Return the (X, Y) coordinate for the center point of the cell that contains the specified text.  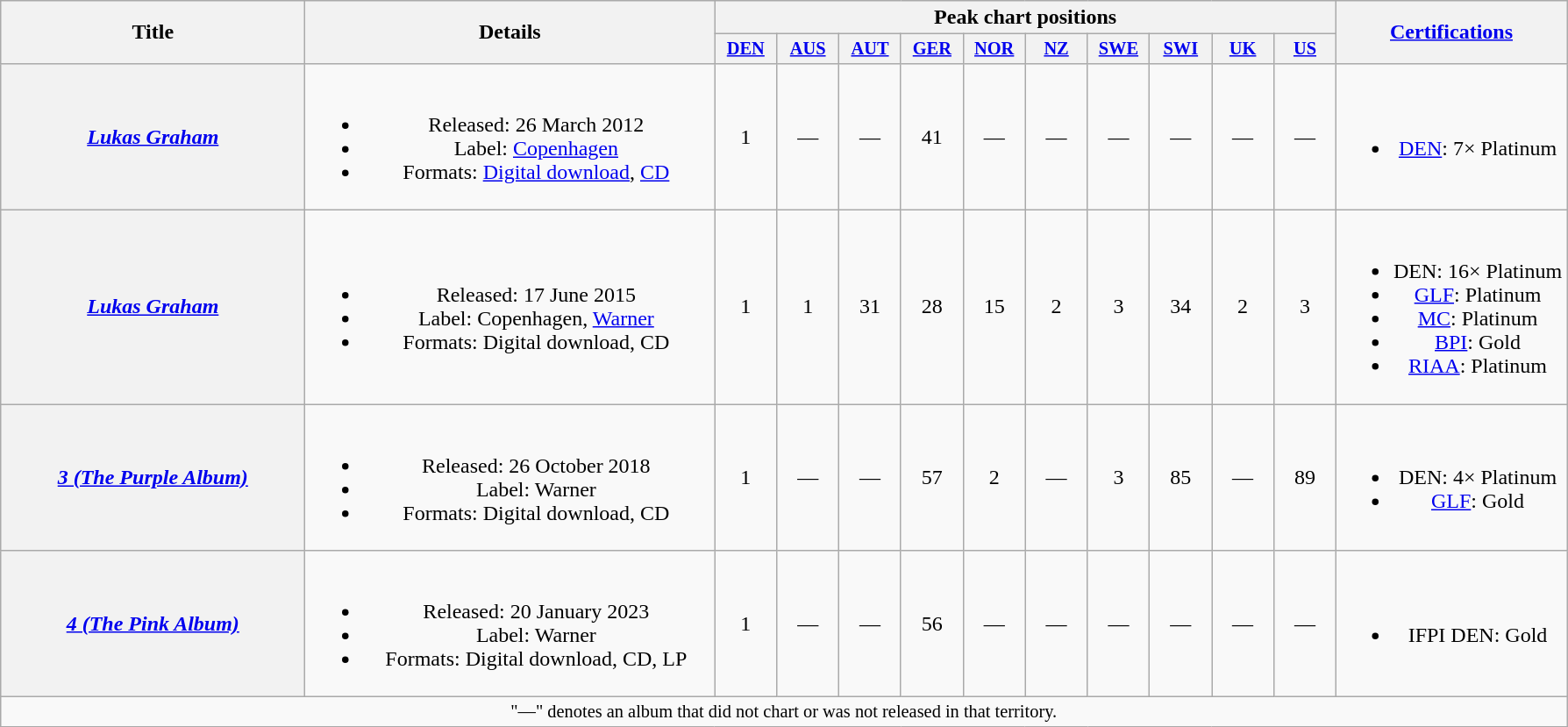
Peak chart positions (1026, 18)
3 (The Purple Album) (153, 477)
Certifications (1450, 32)
57 (931, 477)
4 (The Pink Album) (153, 624)
28 (931, 307)
AUT (870, 49)
DEN: 4× PlatinumGLF: Gold (1450, 477)
DEN (745, 49)
DEN: 16× PlatinumGLF: PlatinumMC: PlatinumBPI: GoldRIAA: Platinum (1450, 307)
SWI (1180, 49)
34 (1180, 307)
85 (1180, 477)
89 (1305, 477)
DEN: 7× Platinum (1450, 137)
41 (931, 137)
Details (510, 32)
"—" denotes an album that did not chart or was not released in that territory. (784, 712)
IFPI DEN: Gold (1450, 624)
Title (153, 32)
Released: 20 January 2023Label: WarnerFormats: Digital download, CD, LP (510, 624)
NOR (994, 49)
UK (1244, 49)
US (1305, 49)
15 (994, 307)
Released: 26 October 2018Label: WarnerFormats: Digital download, CD (510, 477)
AUS (809, 49)
Released: 26 March 2012Label: CopenhagenFormats: Digital download, CD (510, 137)
SWE (1119, 49)
31 (870, 307)
NZ (1056, 49)
Released: 17 June 2015Label: Copenhagen, WarnerFormats: Digital download, CD (510, 307)
56 (931, 624)
GER (931, 49)
